Pinpoint the cell where the given text exists, returning its (X, Y) midpoint coordinate. 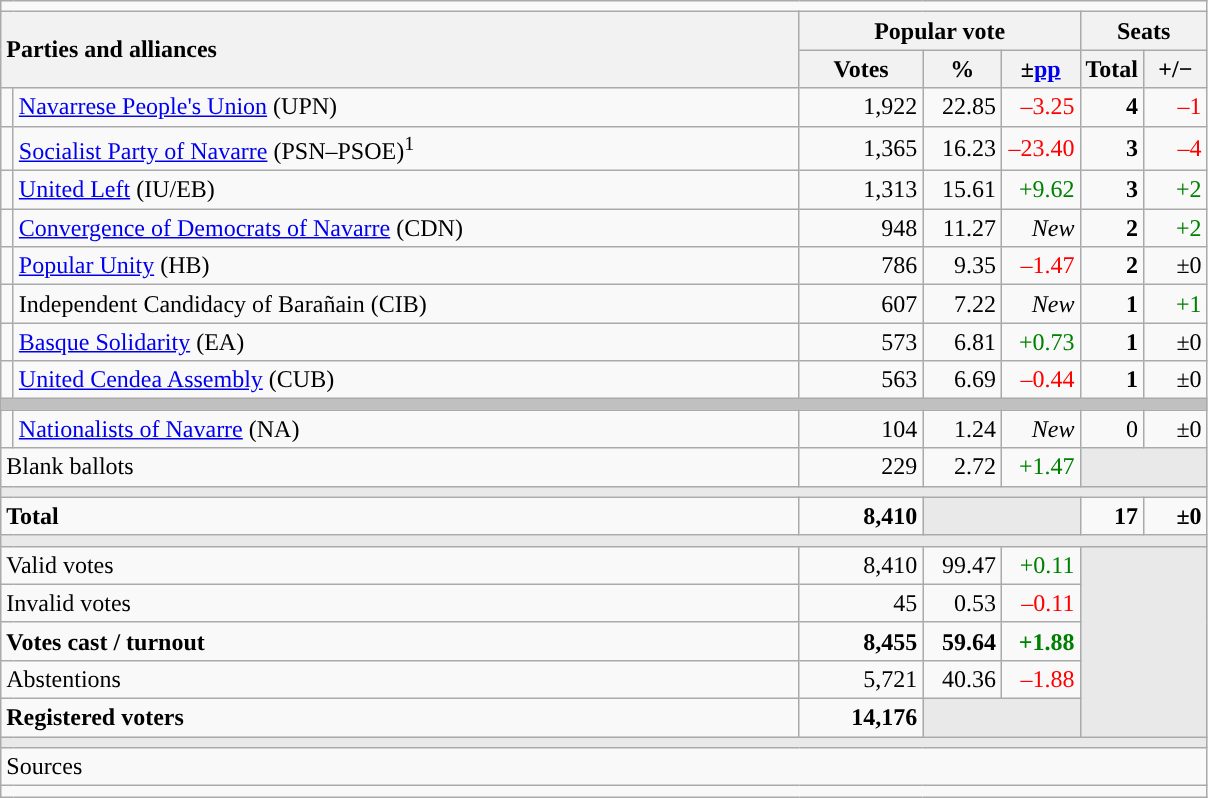
5,721 (861, 679)
40.36 (962, 679)
1,313 (861, 190)
7.22 (962, 304)
±pp (1040, 69)
+1.88 (1040, 641)
99.47 (962, 565)
1.24 (962, 429)
Blank ballots (400, 467)
Seats (1144, 31)
Basque Solidarity (EA) (406, 342)
6.69 (962, 380)
Valid votes (400, 565)
–23.40 (1040, 148)
45 (861, 603)
14,176 (861, 718)
17 (1112, 516)
+0.73 (1040, 342)
Votes (861, 69)
8,455 (861, 641)
59.64 (962, 641)
United Cendea Assembly (CUB) (406, 380)
Sources (604, 767)
6.81 (962, 342)
1,922 (861, 107)
+1.47 (1040, 467)
–1 (1176, 107)
–3.25 (1040, 107)
Votes cast / turnout (400, 641)
Nationalists of Navarre (NA) (406, 429)
Registered voters (400, 718)
Independent Candidacy of Barañain (CIB) (406, 304)
22.85 (962, 107)
0 (1112, 429)
104 (861, 429)
–1.47 (1040, 266)
United Left (IU/EB) (406, 190)
15.61 (962, 190)
607 (861, 304)
+/− (1176, 69)
786 (861, 266)
563 (861, 380)
11.27 (962, 228)
+9.62 (1040, 190)
16.23 (962, 148)
–0.11 (1040, 603)
4 (1112, 107)
Popular Unity (HB) (406, 266)
–1.88 (1040, 679)
Parties and alliances (400, 50)
Abstentions (400, 679)
Popular vote (940, 31)
229 (861, 467)
0.53 (962, 603)
9.35 (962, 266)
–0.44 (1040, 380)
Convergence of Democrats of Navarre (CDN) (406, 228)
Socialist Party of Navarre (PSN–PSOE)1 (406, 148)
–4 (1176, 148)
% (962, 69)
+1 (1176, 304)
2.72 (962, 467)
948 (861, 228)
Navarrese People's Union (UPN) (406, 107)
Invalid votes (400, 603)
573 (861, 342)
1,365 (861, 148)
+0.11 (1040, 565)
